Capture the cell that displays the provided text and extract its [X, Y] central coordinate. 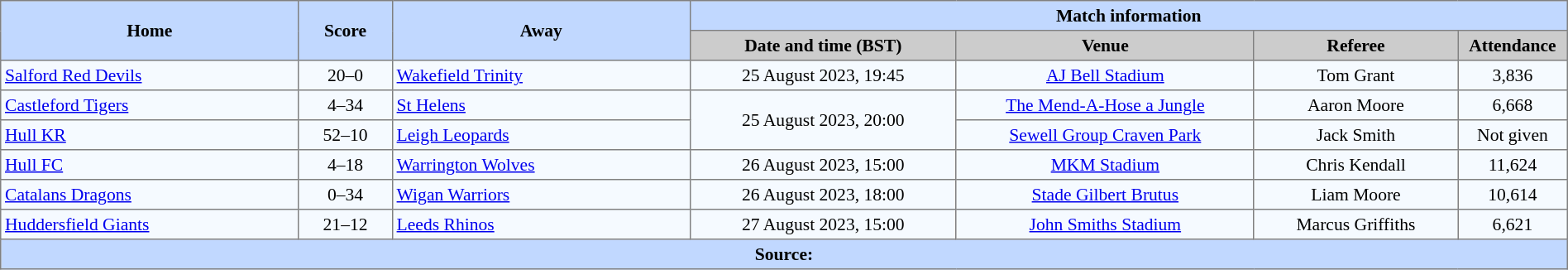
Warrington Wolves [541, 165]
10,614 [1513, 195]
Attendance [1513, 46]
26 August 2023, 15:00 [823, 165]
Venue [1105, 46]
11,624 [1513, 165]
52–10 [346, 135]
6,668 [1513, 105]
AJ Bell Stadium [1105, 75]
Wigan Warriors [541, 195]
Stade Gilbert Brutus [1105, 195]
Hull FC [150, 165]
Liam Moore [1355, 195]
John Smiths Stadium [1105, 224]
Hull KR [150, 135]
Sewell Group Craven Park [1105, 135]
26 August 2023, 18:00 [823, 195]
25 August 2023, 19:45 [823, 75]
MKM Stadium [1105, 165]
Away [541, 31]
Huddersfield Giants [150, 224]
25 August 2023, 20:00 [823, 120]
0–34 [346, 195]
Source: [784, 254]
20–0 [346, 75]
Catalans Dragons [150, 195]
Wakefield Trinity [541, 75]
Marcus Griffiths [1355, 224]
Tom Grant [1355, 75]
Score [346, 31]
3,836 [1513, 75]
Leigh Leopards [541, 135]
4–34 [346, 105]
Castleford Tigers [150, 105]
Date and time (BST) [823, 46]
6,621 [1513, 224]
Referee [1355, 46]
Jack Smith [1355, 135]
Salford Red Devils [150, 75]
The Mend-A-Hose a Jungle [1105, 105]
St Helens [541, 105]
21–12 [346, 224]
Chris Kendall [1355, 165]
Leeds Rhinos [541, 224]
Match information [1128, 16]
Aaron Moore [1355, 105]
27 August 2023, 15:00 [823, 224]
Not given [1513, 135]
4–18 [346, 165]
Home [150, 31]
